Output the [x, y] coordinate of the center of the cell containing the given text.  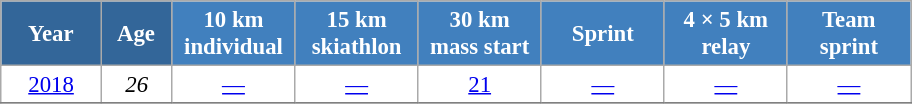
10 km individual [234, 34]
15 km skiathlon [356, 34]
2018 [52, 85]
30 km mass start [480, 34]
21 [480, 85]
26 [136, 85]
Age [136, 34]
Team sprint [848, 34]
4 × 5 km relay [726, 34]
Sprint [602, 34]
Year [52, 34]
